From the cell containing the given text, extract its center point as (X, Y) coordinate. 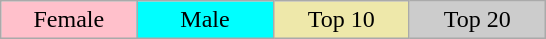
Top 20 (477, 20)
Top 10 (341, 20)
Male (205, 20)
Female (69, 20)
